From the cell containing the given text, extract its center point as [x, y] coordinate. 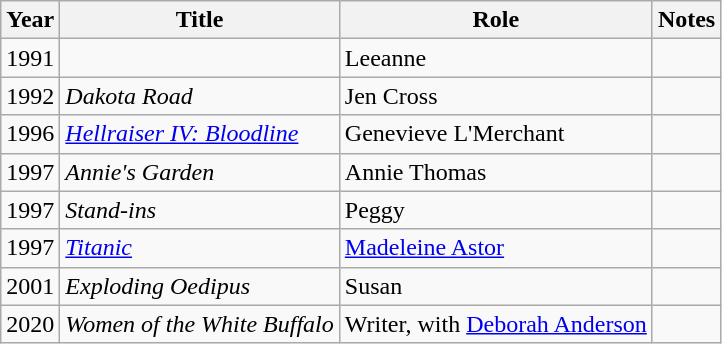
Annie Thomas [496, 172]
Jen Cross [496, 96]
Title [200, 20]
Hellraiser IV: Bloodline [200, 134]
Exploding Oedipus [200, 286]
1996 [30, 134]
Stand-ins [200, 210]
Titanic [200, 248]
Writer, with Deborah Anderson [496, 324]
Susan [496, 286]
2001 [30, 286]
Women of the White Buffalo [200, 324]
Annie's Garden [200, 172]
Madeleine Astor [496, 248]
Leeanne [496, 58]
1991 [30, 58]
Peggy [496, 210]
Year [30, 20]
1992 [30, 96]
Genevieve L'Merchant [496, 134]
Notes [686, 20]
2020 [30, 324]
Role [496, 20]
Dakota Road [200, 96]
